Detect which cell encompasses the target text, then output its [x, y] center coordinate. 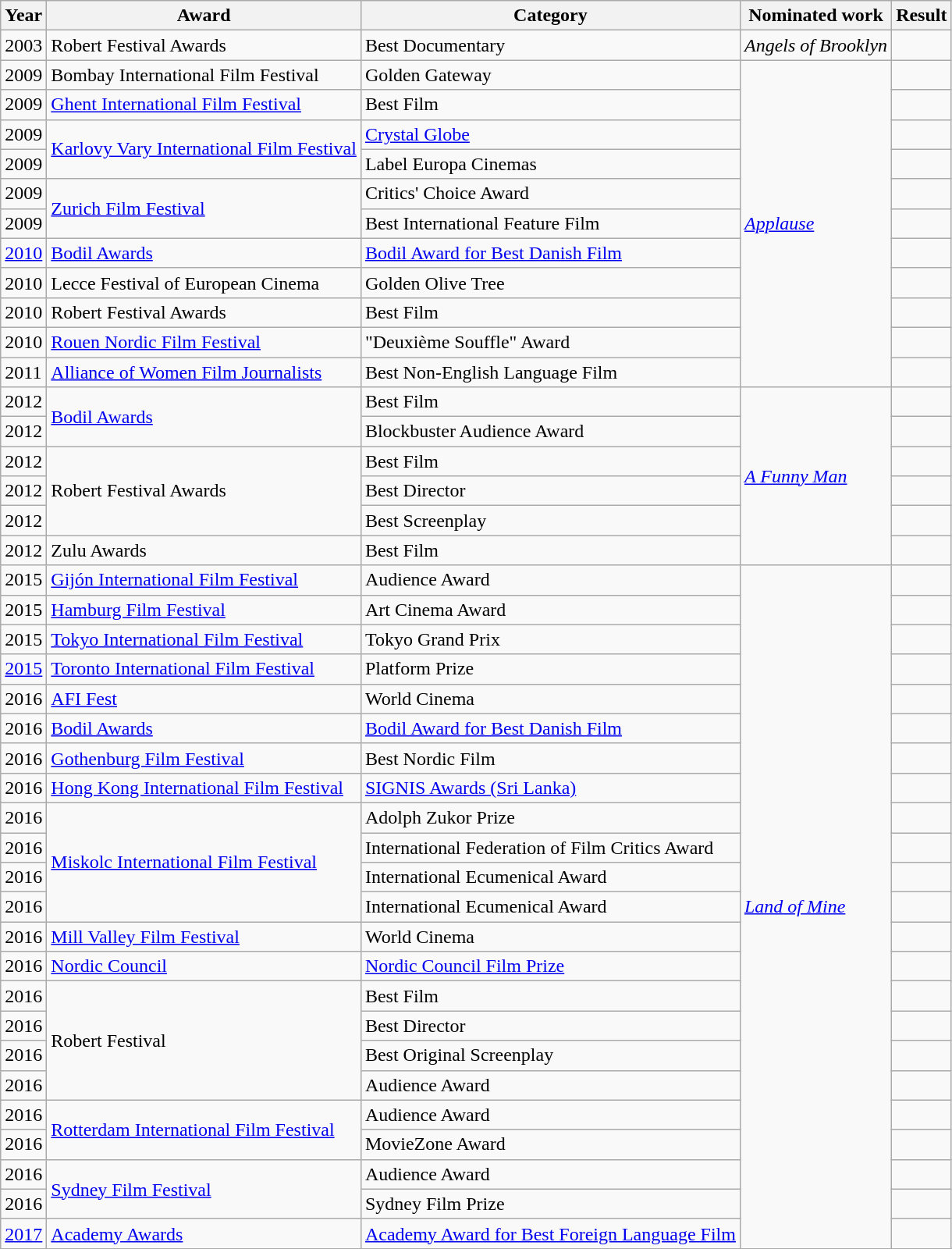
Zurich Film Festival [204, 208]
Sydney Film Festival [204, 1189]
Land of Mine [815, 907]
Gijón International Film Festival [204, 580]
Year [23, 16]
Art Cinema Award [550, 610]
SIGNIS Awards (Sri Lanka) [550, 788]
Applause [815, 223]
Best International Feature Film [550, 223]
Blockbuster Audience Award [550, 432]
"Deuxième Souffle" Award [550, 342]
Hamburg Film Festival [204, 610]
Toronto International Film Festival [204, 669]
Angels of Brooklyn [815, 45]
Tokyo International Film Festival [204, 639]
2003 [23, 45]
Rotterdam International Film Festival [204, 1130]
Academy Awards [204, 1233]
Lecce Festival of European Cinema [204, 283]
Zulu Awards [204, 550]
Gothenburg Film Festival [204, 758]
Critics' Choice Award [550, 194]
Crystal Globe [550, 134]
Bombay International Film Festival [204, 75]
International Federation of Film Critics Award [550, 847]
A Funny Man [815, 476]
2011 [23, 372]
Adolph Zukor Prize [550, 817]
Rouen Nordic Film Festival [204, 342]
Academy Award for Best Foreign Language Film [550, 1233]
2017 [23, 1233]
Karlovy Vary International Film Festival [204, 149]
Best Screenplay [550, 521]
Nordic Council [204, 966]
Tokyo Grand Prix [550, 639]
Golden Olive Tree [550, 283]
MovieZone Award [550, 1144]
Best Non-English Language Film [550, 372]
Result [922, 16]
Miskolc International Film Festival [204, 862]
Ghent International Film Festival [204, 105]
Nominated work [815, 16]
Hong Kong International Film Festival [204, 788]
Best Nordic Film [550, 758]
Robert Festival [204, 1041]
Category [550, 16]
Alliance of Women Film Journalists [204, 372]
AFI Fest [204, 699]
Golden Gateway [550, 75]
Best Original Screenplay [550, 1055]
Label Europa Cinemas [550, 164]
Award [204, 16]
Best Documentary [550, 45]
Sydney Film Prize [550, 1204]
Mill Valley Film Festival [204, 937]
Platform Prize [550, 669]
Nordic Council Film Prize [550, 966]
